Return [x, y] of the center of cell containing provided text 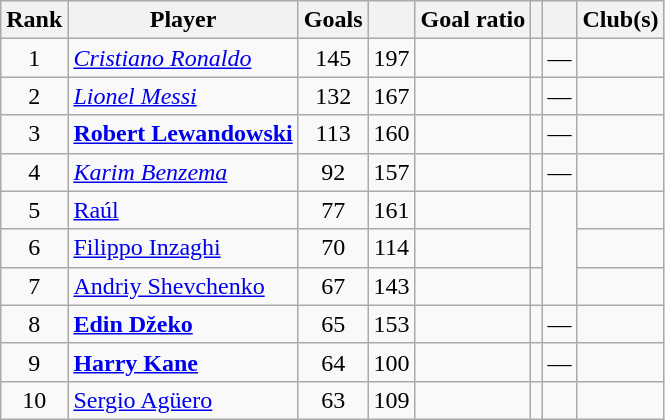
77 [333, 210]
Harry Kane [183, 362]
109 [392, 400]
Raúl [183, 210]
143 [392, 286]
114 [392, 248]
Sergio Agüero [183, 400]
Andriy Shevchenko [183, 286]
64 [333, 362]
65 [333, 324]
100 [392, 362]
113 [333, 134]
2 [34, 96]
Goal ratio [473, 20]
Filippo Inzaghi [183, 248]
9 [34, 362]
Rank [34, 20]
Club(s) [620, 20]
157 [392, 172]
1 [34, 58]
160 [392, 134]
Goals [333, 20]
67 [333, 286]
4 [34, 172]
7 [34, 286]
6 [34, 248]
132 [333, 96]
145 [333, 58]
92 [333, 172]
161 [392, 210]
3 [34, 134]
Karim Benzema [183, 172]
Edin Džeko [183, 324]
8 [34, 324]
Robert Lewandowski [183, 134]
Lionel Messi [183, 96]
63 [333, 400]
10 [34, 400]
70 [333, 248]
5 [34, 210]
Player [183, 20]
167 [392, 96]
Cristiano Ronaldo [183, 58]
153 [392, 324]
197 [392, 58]
